Provide the [X, Y] coordinate of the cell's center where the given text is located.  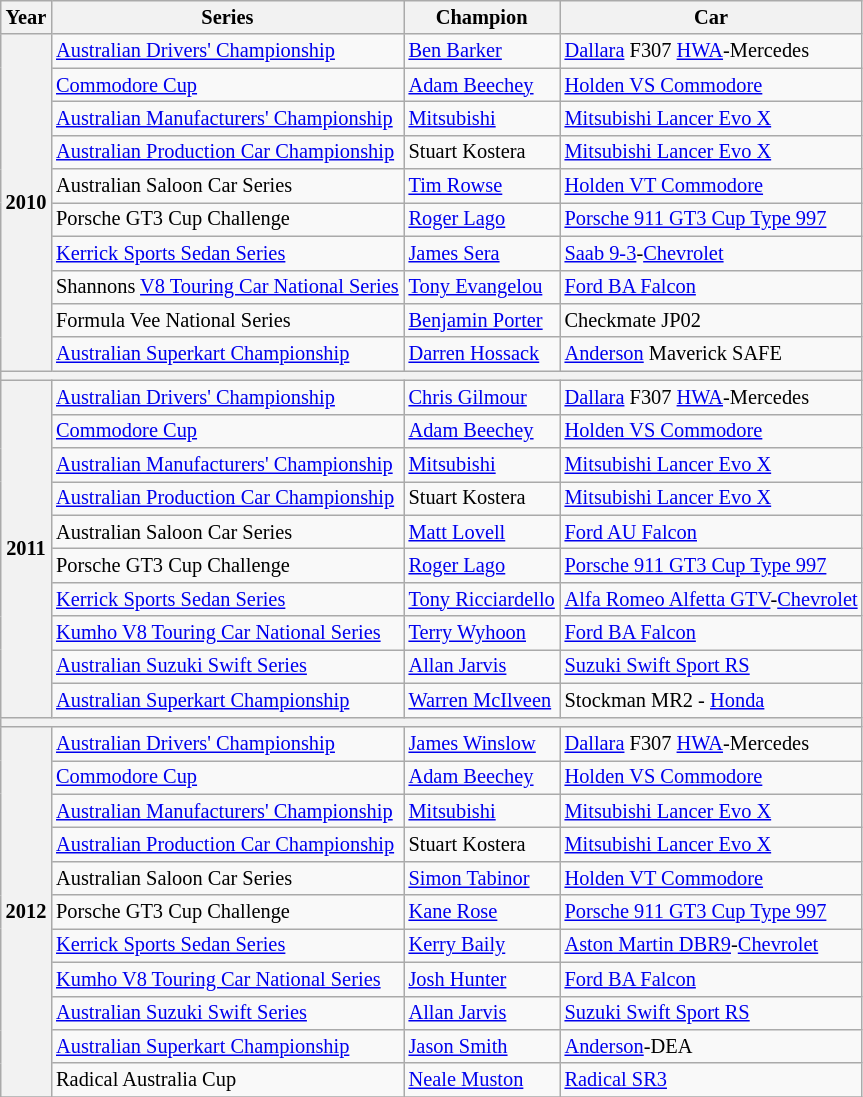
Series [227, 17]
Terry Wyhoon [482, 633]
Anderson-DEA [712, 1046]
Saab 9-3-Chevrolet [712, 253]
Tony Evangelou [482, 287]
Kerry Baily [482, 945]
Jason Smith [482, 1046]
2012 [26, 911]
Alfa Romeo Alfetta GTV-Chevrolet [712, 599]
James Winslow [482, 743]
James Sera [482, 253]
Radical Australia Cup [227, 1080]
Shannons V8 Touring Car National Series [227, 287]
Ford AU Falcon [712, 532]
Car [712, 17]
Josh Hunter [482, 979]
Aston Martin DBR9-Chevrolet [712, 945]
Stockman MR2 - Honda [712, 700]
Neale Muston [482, 1080]
Matt Lovell [482, 532]
Tim Rowse [482, 186]
Champion [482, 17]
Ben Barker [482, 51]
Chris Gilmour [482, 397]
Formula Vee National Series [227, 320]
Warren McIlveen [482, 700]
2011 [26, 548]
Radical SR3 [712, 1080]
Year [26, 17]
Tony Ricciardello [482, 599]
Anderson Maverick SAFE [712, 354]
Simon Tabinor [482, 878]
Checkmate JP02 [712, 320]
Benjamin Porter [482, 320]
Kane Rose [482, 912]
Darren Hossack [482, 354]
2010 [26, 202]
